Return the (x, y) coordinate for the center point of the cell that contains the specified text.  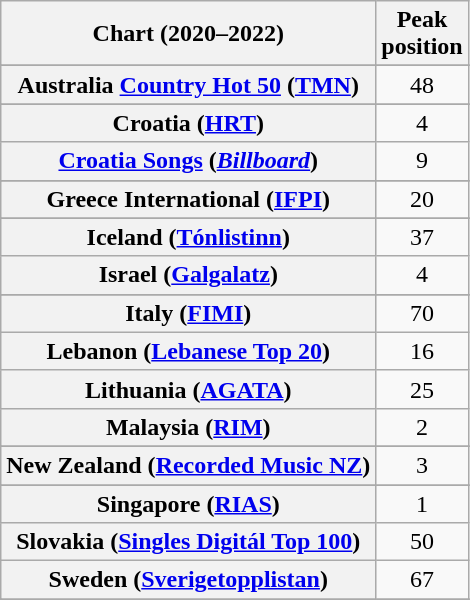
Israel (Galgalatz) (188, 275)
37 (422, 237)
2 (422, 427)
Singapore (RIAS) (188, 503)
Italy (FIMI) (188, 313)
Chart (2020–2022) (188, 34)
Australia Country Hot 50 (TMN) (188, 85)
25 (422, 389)
Iceland (Tónlistinn) (188, 237)
16 (422, 351)
48 (422, 85)
Sweden (Sverigetopplistan) (188, 580)
Greece International (IFPI) (188, 199)
Peakposition (422, 34)
70 (422, 313)
3 (422, 465)
Slovakia (Singles Digitál Top 100) (188, 542)
Croatia Songs (Billboard) (188, 161)
9 (422, 161)
Lebanon (Lebanese Top 20) (188, 351)
Malaysia (RIM) (188, 427)
Lithuania (AGATA) (188, 389)
67 (422, 580)
Croatia (HRT) (188, 123)
New Zealand (Recorded Music NZ) (188, 465)
1 (422, 503)
50 (422, 542)
20 (422, 199)
